Return the [x, y] coordinate for the center point of the cell that contains the specified text.  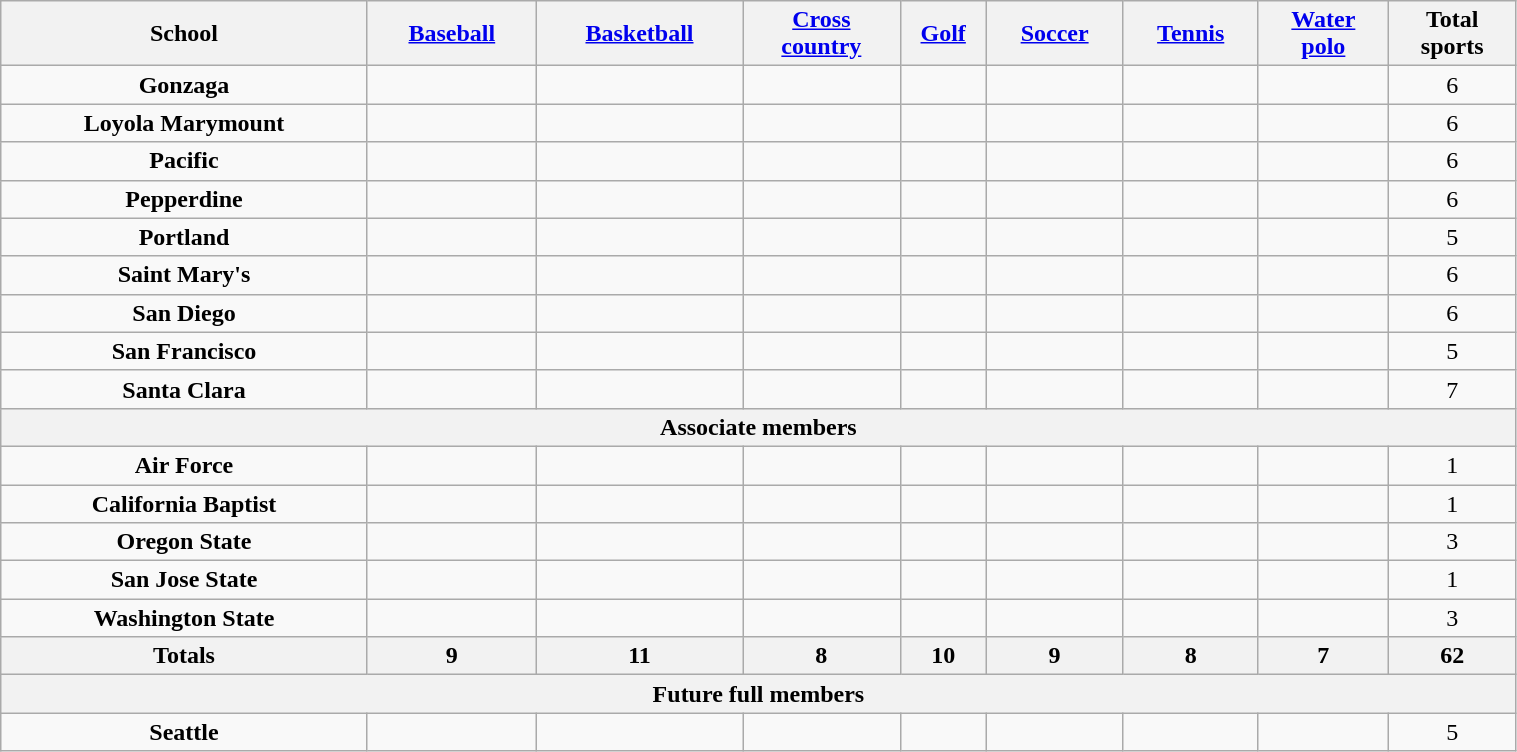
11 [639, 656]
School [184, 34]
Associate members [758, 427]
Pepperdine [184, 199]
Portland [184, 237]
San Diego [184, 313]
62 [1452, 656]
Santa Clara [184, 389]
Baseball [452, 34]
Seattle [184, 732]
Oregon State [184, 542]
Loyola Marymount [184, 123]
Future full members [758, 694]
10 [943, 656]
Saint Mary's [184, 275]
Water polo [1323, 34]
Tennis [1190, 34]
Totals [184, 656]
California Baptist [184, 503]
Golf [943, 34]
Soccer [1054, 34]
Cross country [822, 34]
Washington State [184, 618]
Totalsports [1452, 34]
San Francisco [184, 351]
San Jose State [184, 580]
Basketball [639, 34]
Gonzaga [184, 85]
Pacific [184, 161]
Air Force [184, 465]
